For the text-containing cell, return its midpoint in [X, Y] coordinate format. 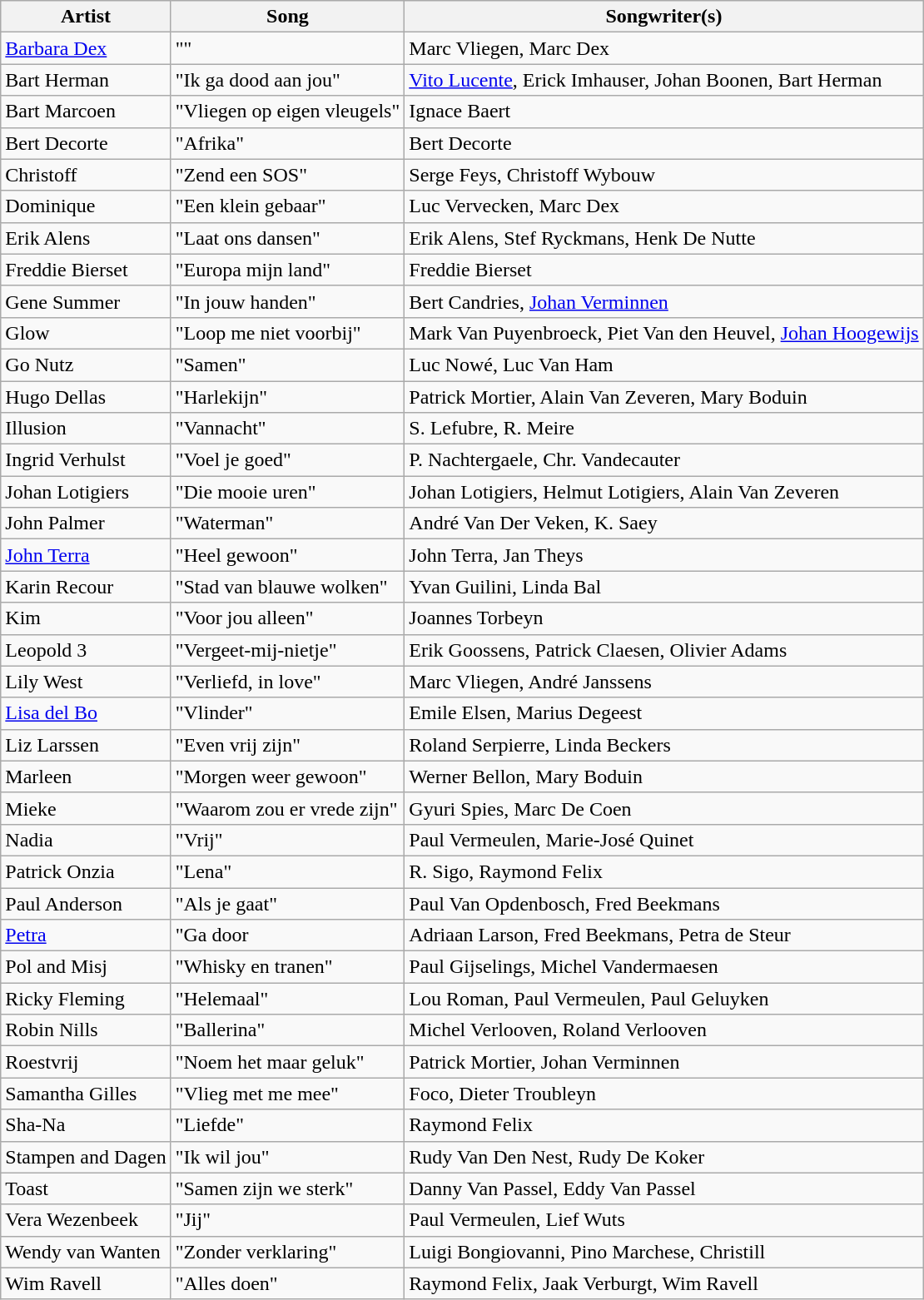
Nadia [86, 840]
"Laat ons dansen" [288, 238]
Johan Lotigiers [86, 492]
"Vliegen op eigen vleugels" [288, 112]
"Zend een SOS" [288, 175]
"Lena" [288, 871]
Artist [86, 17]
Paul Gijselings, Michel Vandermaesen [664, 967]
"Europa mijn land" [288, 270]
Werner Bellon, Mary Boduin [664, 777]
Bart Herman [86, 80]
"Voor jou alleen" [288, 618]
Lou Roman, Paul Vermeulen, Paul Geluyken [664, 999]
Ricky Fleming [86, 999]
"Liefde" [288, 1125]
Raymond Felix [664, 1125]
"Ik wil jou" [288, 1157]
"Waarom zou er vrede zijn" [288, 808]
"Samen" [288, 365]
"Vlieg met me mee" [288, 1094]
"Zonder verklaring" [288, 1252]
Hugo Dellas [86, 397]
Bart Marcoen [86, 112]
"Whisky en tranen" [288, 967]
"Afrika" [288, 143]
"Ik ga dood aan jou" [288, 80]
Bert Candries, Johan Verminnen [664, 301]
"Jij" [288, 1220]
Luc Vervecken, Marc Dex [664, 206]
Yvan Guilini, Linda Bal [664, 587]
"Ballerina" [288, 1030]
Samantha Gilles [86, 1094]
"Vannacht" [288, 429]
"Harlekijn" [288, 397]
Lily West [86, 682]
"Waterman" [288, 523]
Patrick Mortier, Johan Verminnen [664, 1062]
Erik Goossens, Patrick Claesen, Olivier Adams [664, 650]
Songwriter(s) [664, 17]
Liz Larssen [86, 745]
Song [288, 17]
Roestvrij [86, 1062]
Serge Feys, Christoff Wybouw [664, 175]
Christoff [86, 175]
"Even vrij zijn" [288, 745]
André Van Der Veken, K. Saey [664, 523]
Paul Anderson [86, 903]
Foco, Dieter Troubleyn [664, 1094]
"Voel je goed" [288, 460]
Paul Van Opdenbosch, Fred Beekmans [664, 903]
"Als je gaat" [288, 903]
Luc Nowé, Luc Van Ham [664, 365]
Ingrid Verhulst [86, 460]
Dominique [86, 206]
Paul Vermeulen, Lief Wuts [664, 1220]
Kim [86, 618]
Glow [86, 333]
"Vlinder" [288, 713]
Sha-Na [86, 1125]
"Vergeet-mij-nietje" [288, 650]
Adriaan Larson, Fred Beekmans, Petra de Steur [664, 935]
"Samen zijn we sterk" [288, 1188]
Stampen and Dagen [86, 1157]
Mark Van Puyenbroeck, Piet Van den Heuvel, Johan Hoogewijs [664, 333]
Raymond Felix, Jaak Verburgt, Wim Ravell [664, 1283]
Joannes Torbeyn [664, 618]
"Stad van blauwe wolken" [288, 587]
"Verliefd, in love" [288, 682]
Marc Vliegen, André Janssens [664, 682]
Gene Summer [86, 301]
Illusion [86, 429]
Go Nutz [86, 365]
John Terra, Jan Theys [664, 555]
Vera Wezenbeek [86, 1220]
Erik Alens [86, 238]
Danny Van Passel, Eddy Van Passel [664, 1188]
John Palmer [86, 523]
"Noem het maar geluk" [288, 1062]
Patrick Onzia [86, 871]
Emile Elsen, Marius Degeest [664, 713]
Marc Vliegen, Marc Dex [664, 48]
P. Nachtergaele, Chr. Vandecauter [664, 460]
"Loop me niet voorbij" [288, 333]
"" [288, 48]
"Morgen weer gewoon" [288, 777]
Karin Recour [86, 587]
"Alles doen" [288, 1283]
Ignace Baert [664, 112]
"Ga door [288, 935]
Leopold 3 [86, 650]
Petra [86, 935]
"Heel gewoon" [288, 555]
"In jouw handen" [288, 301]
Erik Alens, Stef Ryckmans, Henk De Nutte [664, 238]
Roland Serpierre, Linda Beckers [664, 745]
Barbara Dex [86, 48]
Toast [86, 1188]
Gyuri Spies, Marc De Coen [664, 808]
Luigi Bongiovanni, Pino Marchese, Christill [664, 1252]
"Helemaal" [288, 999]
Michel Verlooven, Roland Verlooven [664, 1030]
"Die mooie uren" [288, 492]
Johan Lotigiers, Helmut Lotigiers, Alain Van Zeveren [664, 492]
Robin Nills [86, 1030]
Wim Ravell [86, 1283]
Lisa del Bo [86, 713]
Vito Lucente, Erick Imhauser, Johan Boonen, Bart Herman [664, 80]
Patrick Mortier, Alain Van Zeveren, Mary Boduin [664, 397]
Pol and Misj [86, 967]
John Terra [86, 555]
"Een klein gebaar" [288, 206]
"Vrij" [288, 840]
Rudy Van Den Nest, Rudy De Koker [664, 1157]
Paul Vermeulen, Marie-José Quinet [664, 840]
Mieke [86, 808]
Wendy van Wanten [86, 1252]
Marleen [86, 777]
R. Sigo, Raymond Felix [664, 871]
S. Lefubre, R. Meire [664, 429]
